Determine the (x, y) coordinate at the center of the cell enclosing the given text.  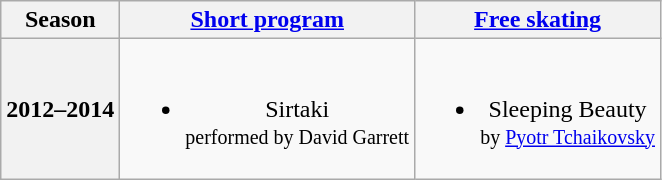
Free skating (538, 20)
Sirtaki performed by David Garrett (268, 109)
Sleeping Beauty by Pyotr Tchaikovsky (538, 109)
2012–2014 (60, 109)
Short program (268, 20)
Season (60, 20)
